Locate the cell with the specified text and output its (X, Y) center coordinate. 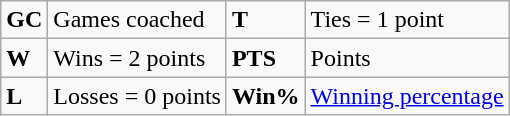
PTS (266, 58)
Win% (266, 96)
GC (24, 20)
Wins = 2 points (138, 58)
W (24, 58)
Points (407, 58)
Winning percentage (407, 96)
Losses = 0 points (138, 96)
Ties = 1 point (407, 20)
L (24, 96)
T (266, 20)
Games coached (138, 20)
